Pinpoint the cell where the given text exists, returning its [x, y] midpoint coordinate. 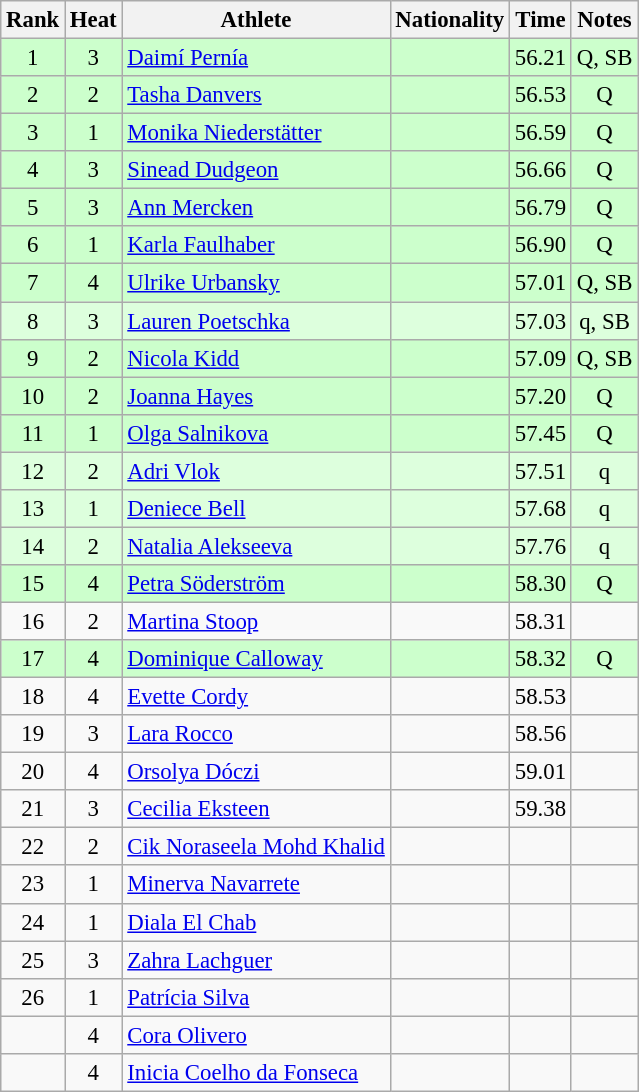
Heat [94, 20]
56.53 [541, 95]
Joanna Hayes [256, 396]
56.66 [541, 170]
Ulrike Urbansky [256, 283]
Cecilia Eksteen [256, 809]
Cora Olivero [256, 1035]
19 [33, 734]
Monika Niederstätter [256, 133]
Karla Faulhaber [256, 245]
18 [33, 697]
7 [33, 283]
Sinead Dudgeon [256, 170]
12 [33, 471]
Zahra Lachguer [256, 960]
57.20 [541, 396]
25 [33, 960]
57.45 [541, 433]
Tasha Danvers [256, 95]
20 [33, 772]
58.31 [541, 621]
56.21 [541, 58]
56.59 [541, 133]
Dominique Calloway [256, 659]
Time [541, 20]
Rank [33, 20]
57.68 [541, 509]
Daimí Pernía [256, 58]
5 [33, 208]
17 [33, 659]
16 [33, 621]
Petra Söderström [256, 584]
Martina Stoop [256, 621]
Natalia Alekseeva [256, 546]
58.53 [541, 697]
Evette Cordy [256, 697]
59.38 [541, 809]
Deniece Bell [256, 509]
57.01 [541, 283]
59.01 [541, 772]
11 [33, 433]
22 [33, 847]
8 [33, 321]
Athlete [256, 20]
56.90 [541, 245]
Olga Salnikova [256, 433]
Nicola Kidd [256, 358]
10 [33, 396]
9 [33, 358]
56.79 [541, 208]
58.30 [541, 584]
21 [33, 809]
Notes [604, 20]
Patrícia Silva [256, 997]
57.51 [541, 471]
Inicia Coelho da Fonseca [256, 1073]
Orsolya Dóczi [256, 772]
14 [33, 546]
q, SB [604, 321]
Cik Noraseela Mohd Khalid [256, 847]
Nationality [450, 20]
58.32 [541, 659]
Lauren Poetschka [256, 321]
Ann Mercken [256, 208]
Minerva Navarrete [256, 885]
Diala El Chab [256, 922]
13 [33, 509]
57.03 [541, 321]
Lara Rocco [256, 734]
6 [33, 245]
26 [33, 997]
24 [33, 922]
57.09 [541, 358]
57.76 [541, 546]
Adri Vlok [256, 471]
15 [33, 584]
58.56 [541, 734]
23 [33, 885]
